Identify which cell holds the provided text, then report its [x, y] central coordinate. 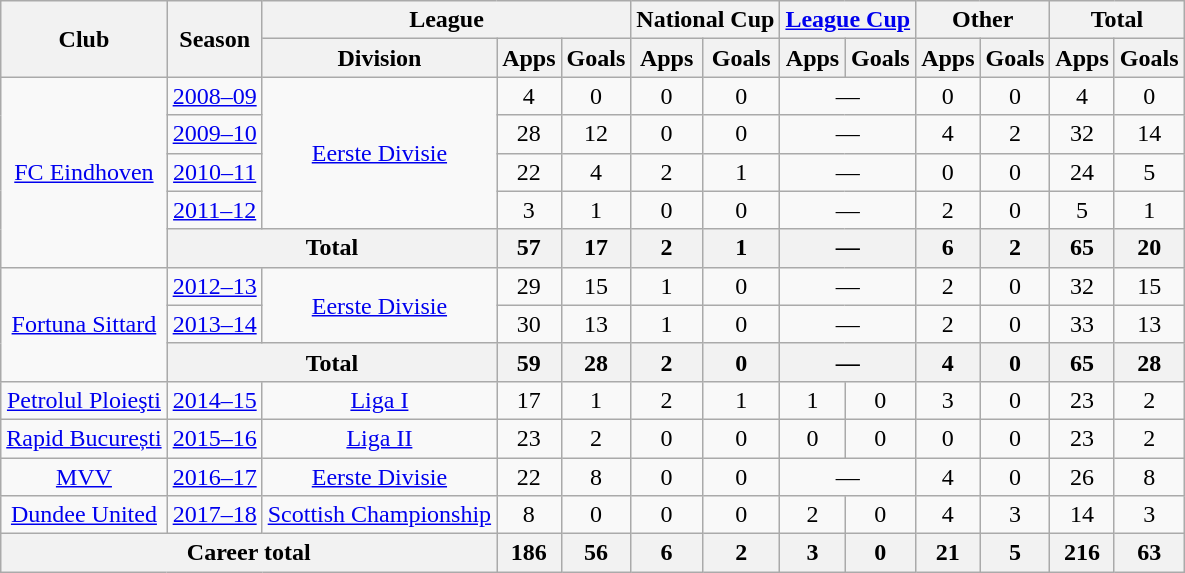
56 [596, 553]
2015–16 [214, 438]
Career total [249, 553]
33 [1082, 324]
2013–14 [214, 324]
MVV [84, 477]
2010–11 [214, 172]
National Cup [706, 20]
Scottish Championship [379, 515]
Dundee United [84, 515]
Division [379, 58]
24 [1082, 172]
2014–15 [214, 400]
63 [1149, 553]
Fortuna Sittard [84, 324]
Liga II [379, 438]
20 [1149, 248]
Season [214, 39]
2009–10 [214, 134]
12 [596, 134]
21 [948, 553]
FC Eindhoven [84, 172]
186 [529, 553]
2008–09 [214, 96]
2012–13 [214, 286]
59 [529, 362]
30 [529, 324]
216 [1082, 553]
League [446, 20]
29 [529, 286]
2017–18 [214, 515]
57 [529, 248]
Liga I [379, 400]
2016–17 [214, 477]
26 [1082, 477]
Club [84, 39]
League Cup [848, 20]
2011–12 [214, 210]
Petrolul Ploieşti [84, 400]
Other [983, 20]
Rapid București [84, 438]
